Identify which cell holds the provided text, then report its [x, y] central coordinate. 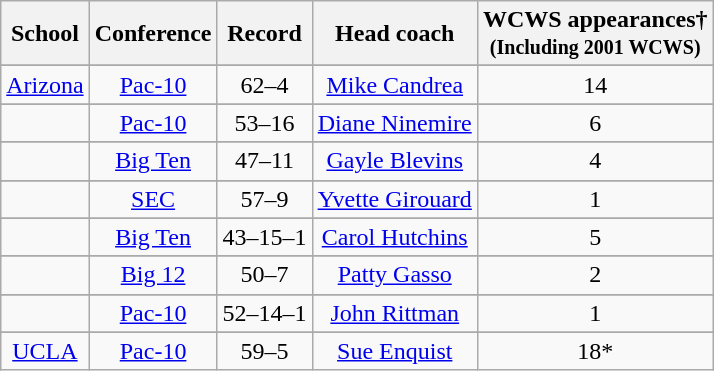
52–14–1 [264, 313]
62–4 [264, 85]
WCWS appearances† (Including 2001 WCWS) [595, 34]
18* [595, 351]
2 [595, 275]
50–7 [264, 275]
Yvette Girouard [394, 199]
Big 12 [153, 275]
Patty Gasso [394, 275]
Record [264, 34]
UCLA [45, 351]
59–5 [264, 351]
Head coach [394, 34]
43–15–1 [264, 237]
Diane Ninemire [394, 123]
57–9 [264, 199]
Gayle Blevins [394, 161]
Carol Hutchins [394, 237]
John Rittman [394, 313]
Arizona [45, 85]
4 [595, 161]
Sue Enquist [394, 351]
53–16 [264, 123]
14 [595, 85]
Mike Candrea [394, 85]
School [45, 34]
5 [595, 237]
47–11 [264, 161]
6 [595, 123]
Conference [153, 34]
SEC [153, 199]
